Scan for the cell matching the given text and deliver its (X, Y) coordinate at center. 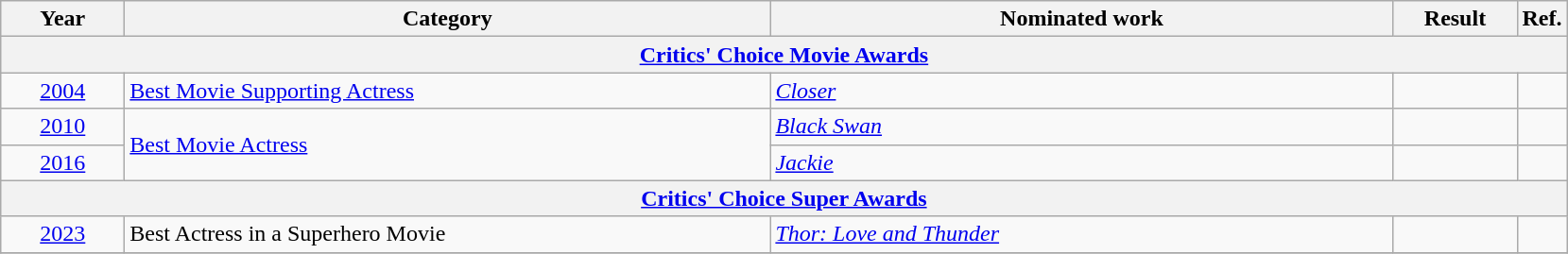
Nominated work (1081, 19)
Result (1456, 19)
Critics' Choice Super Awards (784, 198)
2010 (62, 127)
Best Movie Supporting Actress (448, 91)
Black Swan (1081, 127)
Best Actress in a Superhero Movie (448, 234)
2023 (62, 234)
Year (62, 19)
2004 (62, 91)
Category (448, 19)
Best Movie Actress (448, 144)
Closer (1081, 91)
Critics' Choice Movie Awards (784, 55)
Jackie (1081, 162)
2016 (62, 162)
Thor: Love and Thunder (1081, 234)
Ref. (1542, 19)
